Find where the given text appears and provide that cell's center as [X, Y] coordinate. 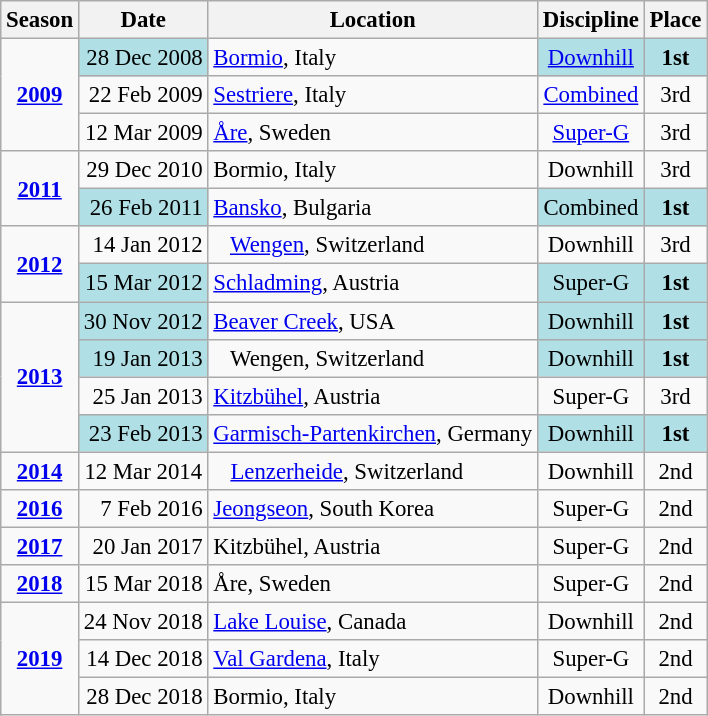
Jeongseon, South Korea [372, 509]
2009 [40, 96]
Lenzerheide, Switzerland [372, 471]
28 Dec 2018 [143, 697]
2014 [40, 471]
2018 [40, 584]
30 Nov 2012 [143, 321]
2012 [40, 264]
2019 [40, 658]
Location [372, 20]
22 Feb 2009 [143, 95]
Season [40, 20]
15 Mar 2012 [143, 283]
15 Mar 2018 [143, 584]
Val Gardena, Italy [372, 659]
19 Jan 2013 [143, 358]
26 Feb 2011 [143, 208]
12 Mar 2014 [143, 471]
2011 [40, 188]
28 Dec 2008 [143, 58]
14 Jan 2012 [143, 245]
23 Feb 2013 [143, 433]
Schladming, Austria [372, 283]
Date [143, 20]
Place [675, 20]
7 Feb 2016 [143, 509]
Bansko, Bulgaria [372, 208]
Lake Louise, Canada [372, 621]
29 Dec 2010 [143, 170]
2017 [40, 546]
24 Nov 2018 [143, 621]
2013 [40, 377]
Discipline [590, 20]
12 Mar 2009 [143, 133]
Garmisch-Partenkirchen, Germany [372, 433]
2016 [40, 509]
Sestriere, Italy [372, 95]
25 Jan 2013 [143, 396]
14 Dec 2018 [143, 659]
20 Jan 2017 [143, 546]
Beaver Creek, USA [372, 321]
